Capture the cell that displays the provided text and extract its (X, Y) central coordinate. 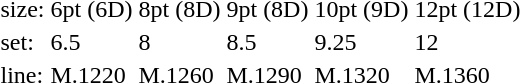
9.25 (362, 42)
8 (180, 42)
8.5 (268, 42)
6.5 (92, 42)
